Search for the cell housing the specified text and yield its (X, Y) center coordinate. 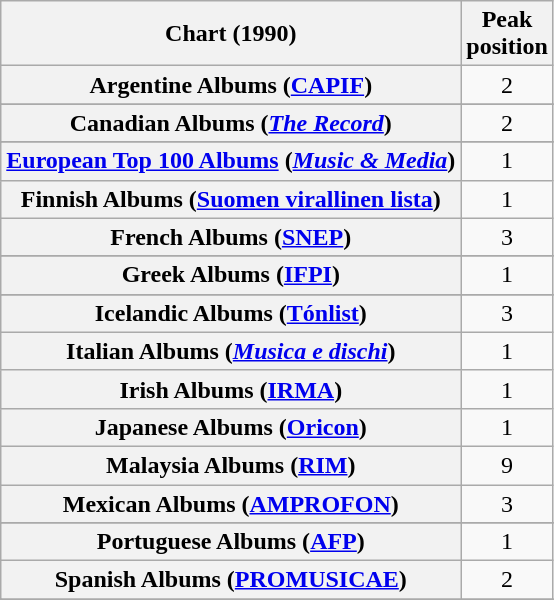
Malaysia Albums (RIM) (231, 465)
Icelandic Albums (Tónlist) (231, 313)
Mexican Albums (AMPROFON) (231, 503)
9 (507, 465)
Japanese Albums (Oricon) (231, 427)
Portuguese Albums (AFP) (231, 542)
Italian Albums (Musica e dischi) (231, 351)
Irish Albums (IRMA) (231, 389)
Spanish Albums (PROMUSICAE) (231, 580)
French Albums (SNEP) (231, 237)
Finnish Albums (Suomen virallinen lista) (231, 199)
Canadian Albums (The Record) (231, 123)
Greek Albums (IFPI) (231, 275)
European Top 100 Albums (Music & Media) (231, 161)
Peakposition (507, 34)
Chart (1990) (231, 34)
Argentine Albums (CAPIF) (231, 85)
